Locate the cell with the specified text and output its [x, y] center coordinate. 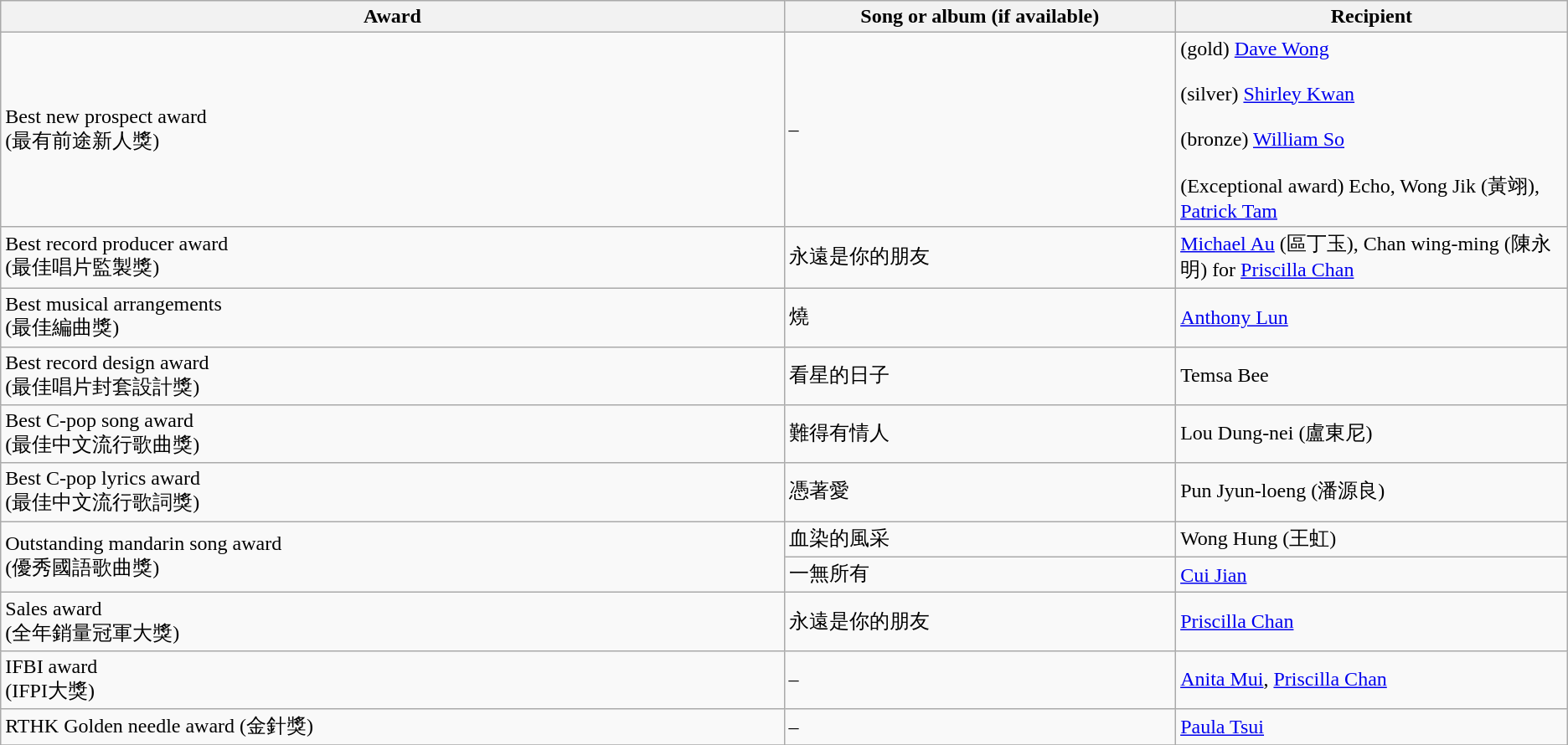
憑著愛 [980, 492]
Paula Tsui [1372, 727]
Award [392, 17]
Lou Dung-nei (盧東尼) [1372, 434]
IFBI award(IFPI大獎) [392, 680]
(gold) Dave Wong(silver) Shirley Kwan(bronze) William So(Exceptional award) Echo, Wong Jik (黃翊), Patrick Tam [1372, 130]
Pun Jyun-loeng (潘源良) [1372, 492]
難得有情人 [980, 434]
Wong Hung (王虹) [1372, 539]
燒 [980, 317]
Michael Au (區丁玉), Chan wing-ming (陳永明) for Priscilla Chan [1372, 257]
Priscilla Chan [1372, 622]
Cui Jian [1372, 574]
看星的日子 [980, 376]
Best C-pop lyrics award(最佳中文流行歌詞獎) [392, 492]
Sales award(全年銷量冠軍大獎) [392, 622]
一無所有 [980, 574]
Best record producer award(最佳唱片監製獎) [392, 257]
RTHK Golden needle award (金針獎) [392, 727]
Outstanding mandarin song award(優秀國語歌曲獎) [392, 557]
Best new prospect award(最有前途新人獎) [392, 130]
Recipient [1372, 17]
Temsa Bee [1372, 376]
血染的風采 [980, 539]
Anthony Lun [1372, 317]
Anita Mui, Priscilla Chan [1372, 680]
Best musical arrangements(最佳編曲獎) [392, 317]
Best record design award(最佳唱片封套設計獎) [392, 376]
Song or album (if available) [980, 17]
Best C-pop song award(最佳中文流行歌曲獎) [392, 434]
